Find where the given text appears and provide that cell's center as (x, y) coordinate. 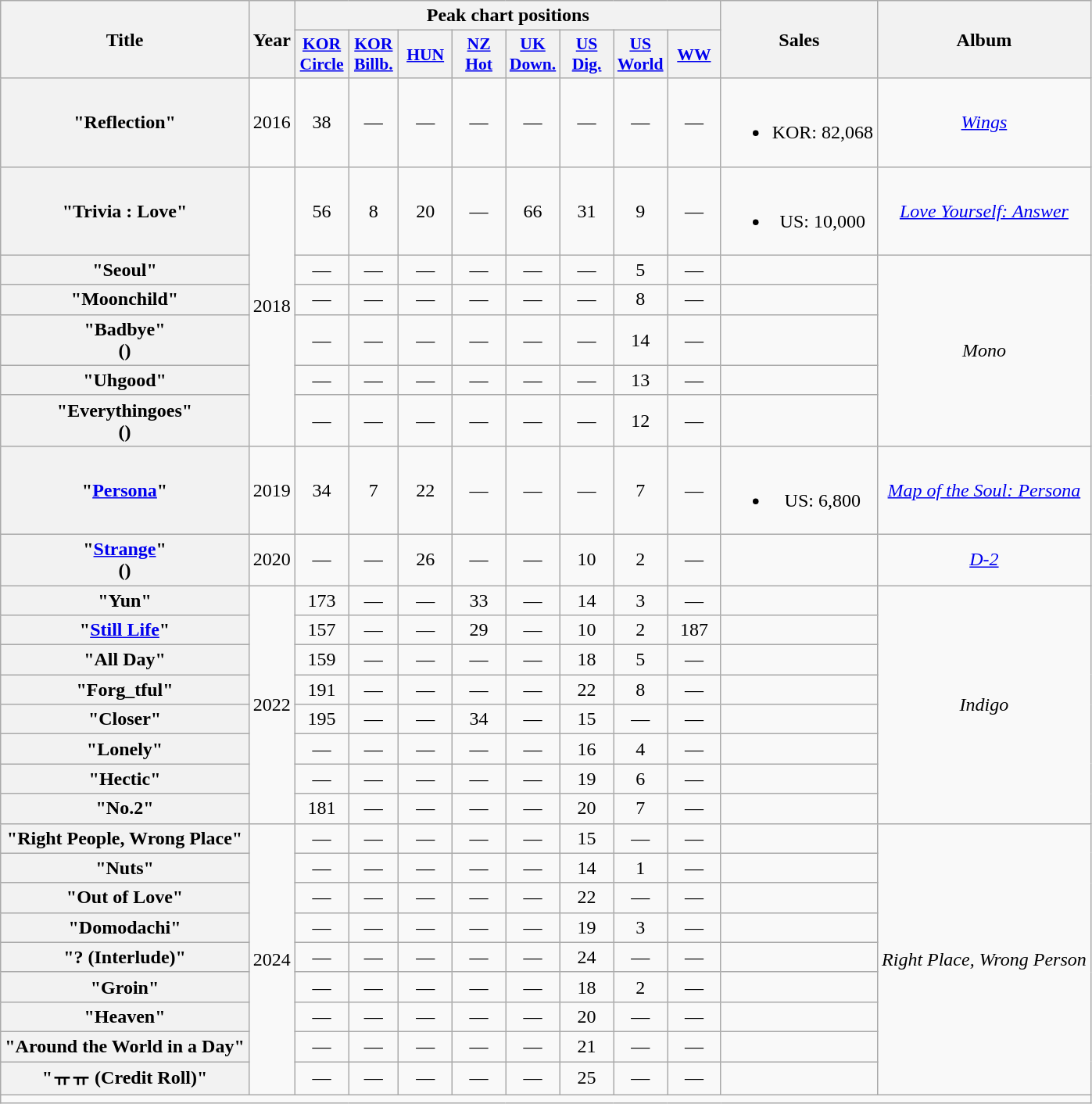
Title (125, 39)
66 (533, 211)
"All Day" (125, 660)
"No.2" (125, 808)
Year (272, 39)
6 (641, 779)
24 (586, 957)
173 (321, 600)
191 (321, 690)
"Heaven" (125, 1016)
"Badbye"() (125, 339)
"Lonely" (125, 749)
9 (641, 211)
"Yun" (125, 600)
"Right People, Wrong Place" (125, 838)
USWorld (641, 55)
21 (586, 1046)
"Strange"() (125, 560)
12 (641, 421)
4 (641, 749)
2016 (272, 122)
"Everythingoes"() (125, 421)
Right Place, Wrong Person (985, 959)
26 (425, 560)
"Out of Love" (125, 898)
WW (694, 55)
"Around the World in a Day" (125, 1046)
29 (478, 630)
"Closer" (125, 719)
181 (321, 808)
157 (321, 630)
38 (321, 122)
2019 (272, 489)
Map of the Soul: Persona (985, 489)
16 (586, 749)
"Forg_tful" (125, 690)
33 (478, 600)
KORBillb. (374, 55)
Wings (985, 122)
Indigo (985, 704)
1 (641, 868)
"ㅠㅠ (Credit Roll)" (125, 1079)
"Persona" (125, 489)
KORCircle (321, 55)
"Groin" (125, 987)
2022 (272, 704)
Peak chart positions (508, 16)
Love Yourself: Answer (985, 211)
56 (321, 211)
HUN (425, 55)
"Uhgood" (125, 380)
US: 10,000 (799, 211)
KOR: 82,068 (799, 122)
US: 6,800 (799, 489)
"Moonchild" (125, 299)
D-2 (985, 560)
"? (Interlude)" (125, 957)
187 (694, 630)
Album (985, 39)
"Reflection" (125, 122)
195 (321, 719)
25 (586, 1079)
Mono (985, 350)
NZHot (478, 55)
2020 (272, 560)
"Nuts" (125, 868)
"Still Life" (125, 630)
"Hectic" (125, 779)
USDig. (586, 55)
"Domodachi" (125, 927)
2024 (272, 959)
"Trivia : Love" (125, 211)
13 (641, 380)
2018 (272, 306)
159 (321, 660)
"Seoul" (125, 270)
31 (586, 211)
UKDown. (533, 55)
Sales (799, 39)
